Determine the [X, Y] coordinate at the center of the cell enclosing the given text.  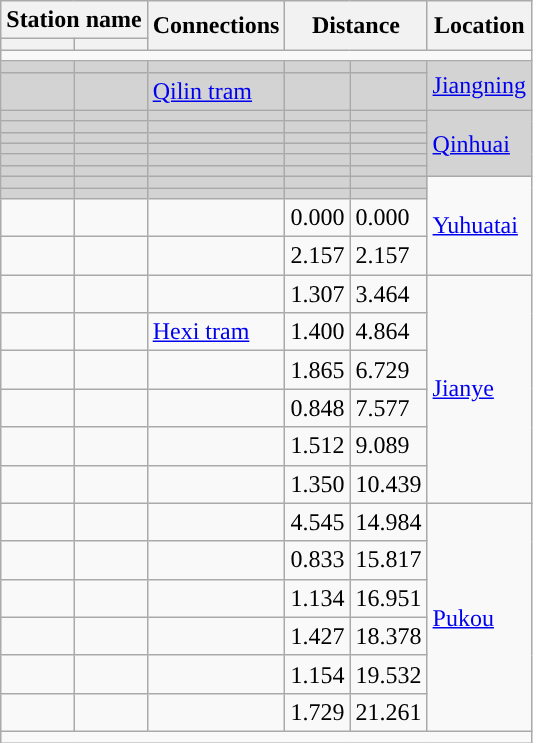
9.089 [388, 446]
Yuhuatai [479, 225]
0.833 [318, 560]
Jiangning [479, 86]
10.439 [388, 484]
1.307 [318, 294]
7.577 [388, 408]
1.134 [318, 598]
Qinhuai [479, 143]
Pukou [479, 617]
Hexi tram [216, 332]
Station name [74, 20]
18.378 [388, 636]
3.464 [388, 294]
Qilin tram [216, 91]
Location [479, 26]
Jianye [479, 389]
Distance [356, 26]
Connections [216, 26]
15.817 [388, 560]
16.951 [388, 598]
1.512 [318, 446]
1.427 [318, 636]
1.729 [318, 712]
1.350 [318, 484]
21.261 [388, 712]
4.864 [388, 332]
1.154 [318, 674]
6.729 [388, 370]
0.848 [318, 408]
14.984 [388, 522]
1.400 [318, 332]
4.545 [318, 522]
1.865 [318, 370]
19.532 [388, 674]
